Detect which cell encompasses the target text, then output its (x, y) center coordinate. 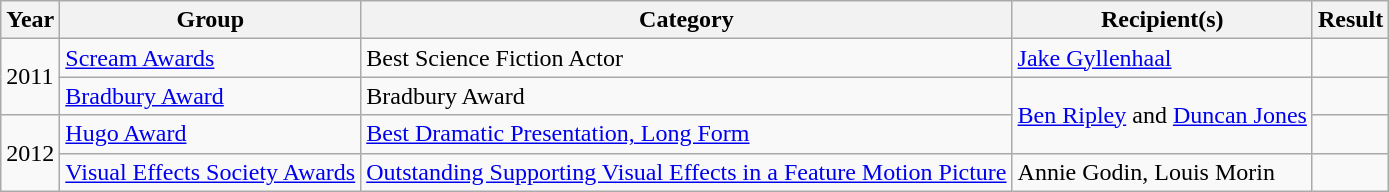
Recipient(s) (1162, 20)
Annie Godin, Louis Morin (1162, 172)
Outstanding Supporting Visual Effects in a Feature Motion Picture (686, 172)
Group (210, 20)
Category (686, 20)
2011 (30, 77)
2012 (30, 153)
Ben Ripley and Duncan Jones (1162, 115)
Jake Gyllenhaal (1162, 58)
Result (1350, 20)
Year (30, 20)
Best Dramatic Presentation, Long Form (686, 134)
Best Science Fiction Actor (686, 58)
Hugo Award (210, 134)
Visual Effects Society Awards (210, 172)
Scream Awards (210, 58)
